Pinpoint the cell where the given text exists, returning its [x, y] midpoint coordinate. 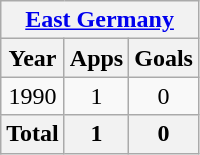
Goals [164, 58]
Year [33, 58]
Apps [96, 58]
East Germany [100, 20]
1990 [33, 96]
Total [33, 134]
